Identify which cell holds the provided text, then report its [x, y] central coordinate. 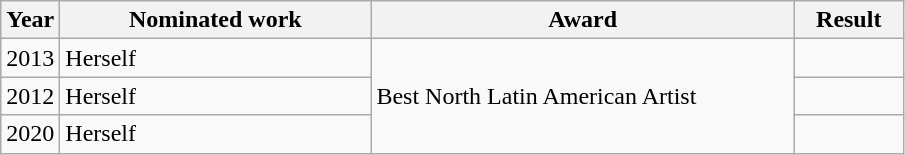
Result [848, 20]
Nominated work [216, 20]
2013 [30, 58]
Award [583, 20]
Year [30, 20]
2012 [30, 96]
2020 [30, 134]
Best North Latin American Artist [583, 96]
